For the text-containing cell, return its midpoint in [x, y] coordinate format. 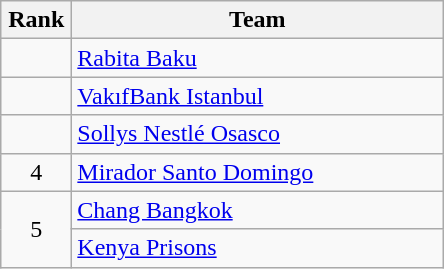
4 [36, 172]
5 [36, 229]
Team [258, 20]
VakıfBank Istanbul [258, 96]
Sollys Nestlé Osasco [258, 134]
Kenya Prisons [258, 248]
Rabita Baku [258, 58]
Mirador Santo Domingo [258, 172]
Chang Bangkok [258, 210]
Rank [36, 20]
